Return the (x, y) coordinate for the center point of the cell that contains the specified text.  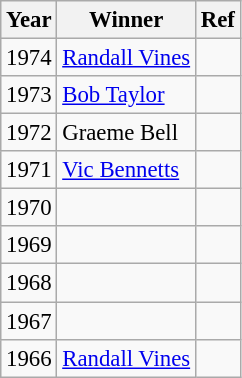
1969 (29, 245)
1974 (29, 58)
Winner (126, 20)
1973 (29, 95)
1970 (29, 208)
1967 (29, 321)
1971 (29, 170)
Bob Taylor (126, 95)
1968 (29, 283)
Year (29, 20)
Graeme Bell (126, 133)
1972 (29, 133)
Vic Bennetts (126, 170)
Ref (218, 20)
1966 (29, 358)
